Capture the cell that displays the provided text and extract its [x, y] central coordinate. 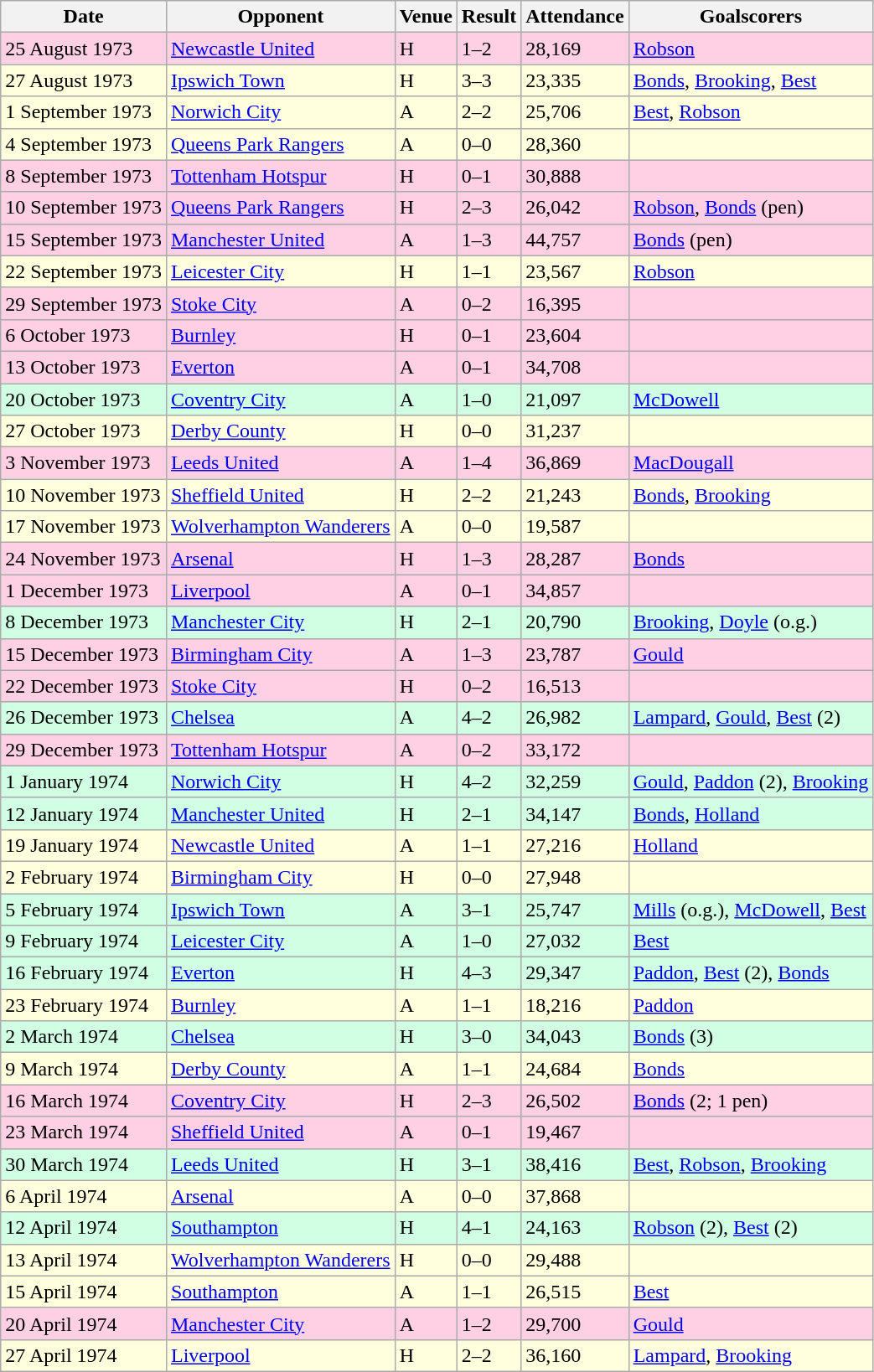
Result [489, 17]
12 January 1974 [84, 813]
33,172 [575, 750]
23,604 [575, 335]
20 April 1974 [84, 1323]
Robson (2), Best (2) [751, 1228]
8 December 1973 [84, 622]
31,237 [575, 431]
26,515 [575, 1292]
27,032 [575, 941]
29,700 [575, 1323]
17 November 1973 [84, 527]
16 March 1974 [84, 1101]
Lampard, Brooking [751, 1355]
Bonds (pen) [751, 240]
24,163 [575, 1228]
23,335 [575, 80]
6 April 1974 [84, 1196]
Bonds (3) [751, 1037]
3–3 [489, 80]
9 March 1974 [84, 1069]
13 October 1973 [84, 367]
Mills (o.g.), McDowell, Best [751, 909]
MacDougall [751, 463]
44,757 [575, 240]
16,395 [575, 303]
34,708 [575, 367]
2 February 1974 [84, 877]
Bonds, Holland [751, 813]
28,287 [575, 559]
Gould, Paddon (2), Brooking [751, 781]
1–4 [489, 463]
Robson, Bonds (pen) [751, 208]
Best, Robson, Brooking [751, 1164]
36,160 [575, 1355]
29,488 [575, 1260]
24,684 [575, 1069]
23 March 1974 [84, 1132]
Venue [426, 17]
37,868 [575, 1196]
32,259 [575, 781]
Brooking, Doyle (o.g.) [751, 622]
26,042 [575, 208]
8 September 1973 [84, 176]
34,147 [575, 813]
Goalscorers [751, 17]
1 January 1974 [84, 781]
38,416 [575, 1164]
23,787 [575, 654]
30,888 [575, 176]
5 February 1974 [84, 909]
Bonds, Brooking [751, 495]
10 September 1973 [84, 208]
9 February 1974 [84, 941]
24 November 1973 [84, 559]
15 April 1974 [84, 1292]
Paddon, Best (2), Bonds [751, 973]
13 April 1974 [84, 1260]
4 September 1973 [84, 144]
3–0 [489, 1037]
36,869 [575, 463]
McDowell [751, 400]
27 October 1973 [84, 431]
15 September 1973 [84, 240]
12 April 1974 [84, 1228]
28,360 [575, 144]
27,216 [575, 845]
26,982 [575, 718]
27 August 1973 [84, 80]
20 October 1973 [84, 400]
27,948 [575, 877]
Lampard, Gould, Best (2) [751, 718]
19,587 [575, 527]
19,467 [575, 1132]
25,747 [575, 909]
16 February 1974 [84, 973]
29 December 1973 [84, 750]
22 December 1973 [84, 686]
2 March 1974 [84, 1037]
28,169 [575, 49]
20,790 [575, 622]
3 November 1973 [84, 463]
25 August 1973 [84, 49]
4–1 [489, 1228]
25,706 [575, 112]
Opponent [280, 17]
Paddon [751, 1005]
Bonds, Brooking, Best [751, 80]
19 January 1974 [84, 845]
Bonds (2; 1 pen) [751, 1101]
1 December 1973 [84, 591]
23 February 1974 [84, 1005]
Holland [751, 845]
21,097 [575, 400]
Date [84, 17]
26 December 1973 [84, 718]
29,347 [575, 973]
34,043 [575, 1037]
23,567 [575, 271]
34,857 [575, 591]
6 October 1973 [84, 335]
10 November 1973 [84, 495]
16,513 [575, 686]
21,243 [575, 495]
27 April 1974 [84, 1355]
22 September 1973 [84, 271]
4–3 [489, 973]
18,216 [575, 1005]
1 September 1973 [84, 112]
Best, Robson [751, 112]
Attendance [575, 17]
26,502 [575, 1101]
30 March 1974 [84, 1164]
29 September 1973 [84, 303]
15 December 1973 [84, 654]
